Find where the given text appears and provide that cell's center as (x, y) coordinate. 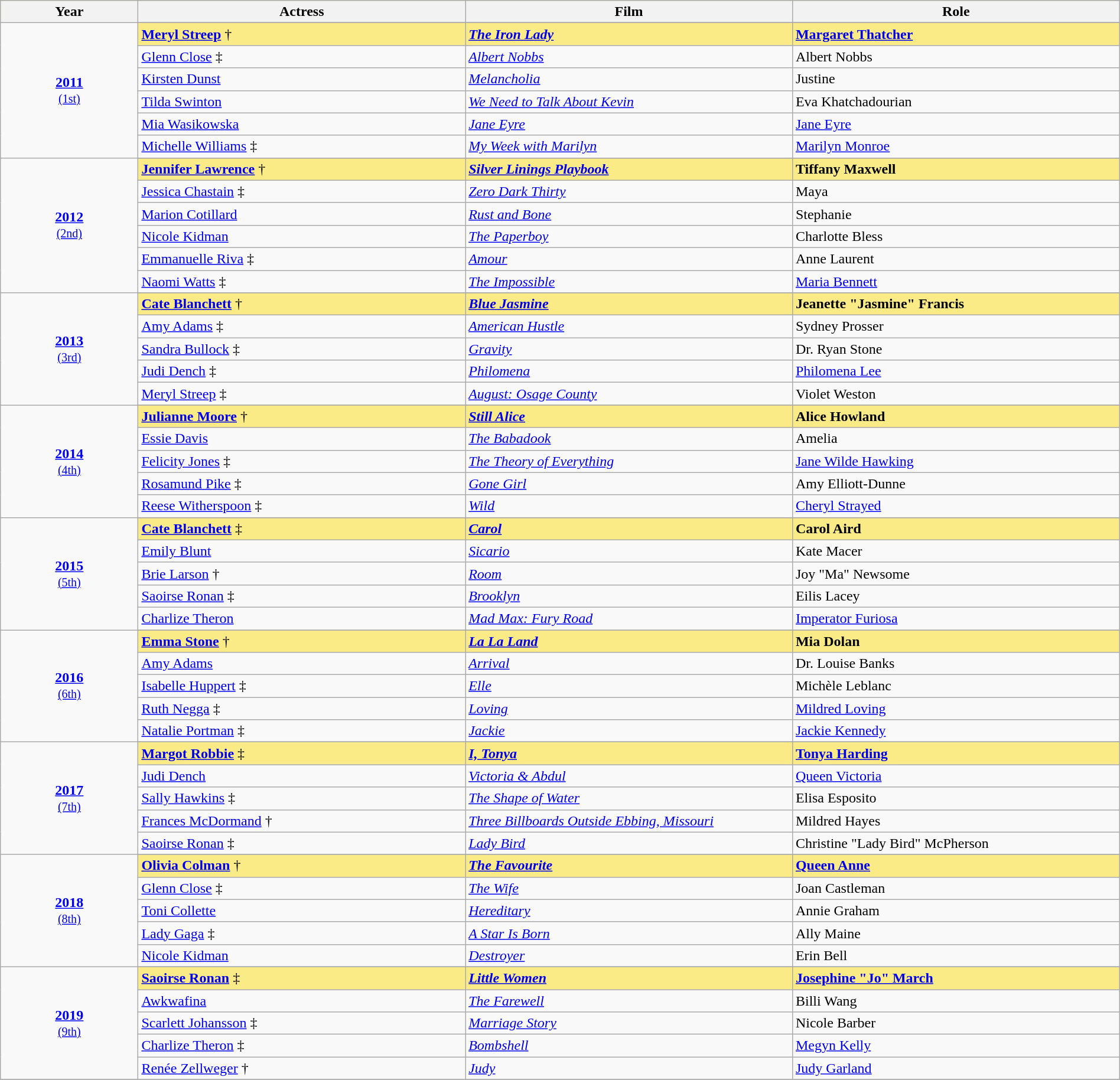
Christine "Lady Bird" McPherson (956, 843)
Dr. Ryan Stone (956, 349)
Judi Dench (302, 776)
Jane Wilde Hawking (956, 461)
Cate Blanchett ‡ (302, 528)
Cheryl Strayed (956, 506)
Joan Castleman (956, 888)
Essie Davis (302, 439)
Gone Girl (629, 484)
Scarlett Johansson ‡ (302, 1023)
Amy Elliott-Dunne (956, 484)
The Iron Lady (629, 34)
Ally Maine (956, 933)
Joy "Ma" Newsome (956, 573)
Amy Adams (302, 664)
Emmanuelle Riva ‡ (302, 259)
American Hustle (629, 327)
Margaret Thatcher (956, 34)
The Impossible (629, 282)
Renée Zellweger † (302, 1068)
Melancholia (629, 79)
Meryl Streep † (302, 34)
Tilda Swinton (302, 102)
Imperator Furiosa (956, 618)
Maya (956, 191)
Victoria & Abdul (629, 776)
Judy Garland (956, 1068)
Wild (629, 506)
Mia Wasikowska (302, 124)
Eilis Lacey (956, 596)
Carol (629, 528)
2018(8th) (70, 911)
Actress (302, 12)
Amour (629, 259)
Destroyer (629, 955)
Amy Adams ‡ (302, 327)
Sandra Bullock ‡ (302, 349)
Charlize Theron ‡ (302, 1046)
Meryl Streep ‡ (302, 394)
Dr. Louise Banks (956, 664)
Toni Collette (302, 911)
My Week with Marilyn (629, 146)
2017(7th) (70, 798)
Kirsten Dunst (302, 79)
Felicity Jones ‡ (302, 461)
Jackie (629, 731)
2014(4th) (70, 461)
Room (629, 573)
A Star Is Born (629, 933)
Rosamund Pike ‡ (302, 484)
The Favourite (629, 866)
Alice Howland (956, 416)
The Babadook (629, 439)
Hereditary (629, 911)
Film (629, 12)
Michèle Leblanc (956, 686)
Sally Hawkins ‡ (302, 798)
Olivia Colman † (302, 866)
Bombshell (629, 1046)
Rust and Bone (629, 214)
Queen Anne (956, 866)
Megyn Kelly (956, 1046)
Sydney Prosser (956, 327)
Mad Max: Fury Road (629, 618)
Michelle Williams ‡ (302, 146)
2013(3rd) (70, 349)
Marion Cotillard (302, 214)
Little Women (629, 978)
2016(6th) (70, 686)
Brie Larson † (302, 573)
Erin Bell (956, 955)
The Farewell (629, 1001)
The Paperboy (629, 236)
Naomi Watts ‡ (302, 282)
Maria Bennett (956, 282)
Mildred Loving (956, 709)
Philomena (629, 371)
Billi Wang (956, 1001)
Amelia (956, 439)
Role (956, 12)
Arrival (629, 664)
Cate Blanchett † (302, 304)
Tiffany Maxwell (956, 169)
Three Billboards Outside Ebbing, Missouri (629, 821)
Jennifer Lawrence † (302, 169)
Natalie Portman ‡ (302, 731)
Julianne Moore † (302, 416)
Jackie Kennedy (956, 731)
Brooklyn (629, 596)
2012(2nd) (70, 225)
August: Osage County (629, 394)
Elisa Esposito (956, 798)
Awkwafina (302, 1001)
Eva Khatchadourian (956, 102)
Charlize Theron (302, 618)
The Theory of Everything (629, 461)
Philomena Lee (956, 371)
Violet Weston (956, 394)
Sicario (629, 551)
Judi Dench ‡ (302, 371)
La La Land (629, 641)
Stephanie (956, 214)
Marriage Story (629, 1023)
2015(5th) (70, 573)
Ruth Negga ‡ (302, 709)
Gravity (629, 349)
Still Alice (629, 416)
Carol Aird (956, 528)
Margot Robbie ‡ (302, 753)
Mia Dolan (956, 641)
Zero Dark Thirty (629, 191)
Annie Graham (956, 911)
Kate Macer (956, 551)
Josephine "Jo" March (956, 978)
2011(1st) (70, 90)
The Shape of Water (629, 798)
2019(9th) (70, 1023)
Lady Bird (629, 843)
Silver Linings Playbook (629, 169)
Reese Witherspoon ‡ (302, 506)
Blue Jasmine (629, 304)
Anne Laurent (956, 259)
I, Tonya (629, 753)
Emma Stone † (302, 641)
The Wife (629, 888)
Elle (629, 686)
Year (70, 12)
Marilyn Monroe (956, 146)
Mildred Hayes (956, 821)
Charlotte Bless (956, 236)
Tonya Harding (956, 753)
Justine (956, 79)
Loving (629, 709)
Jeanette "Jasmine" Francis (956, 304)
Lady Gaga ‡ (302, 933)
Frances McDormand † (302, 821)
We Need to Talk About Kevin (629, 102)
Queen Victoria (956, 776)
Nicole Barber (956, 1023)
Jessica Chastain ‡ (302, 191)
Judy (629, 1068)
Isabelle Huppert ‡ (302, 686)
Emily Blunt (302, 551)
